Search for the cell housing the specified text and yield its [x, y] center coordinate. 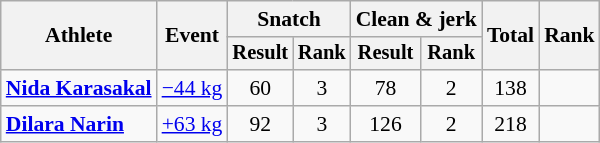
Nida Karasakal [79, 88]
126 [386, 124]
−44 kg [192, 88]
Clean & jerk [416, 19]
138 [510, 88]
78 [386, 88]
Snatch [288, 19]
218 [510, 124]
Dilara Narin [79, 124]
Athlete [79, 36]
+63 kg [192, 124]
Event [192, 36]
60 [260, 88]
92 [260, 124]
Total [510, 36]
